Identify which cell holds the provided text, then report its [X, Y] central coordinate. 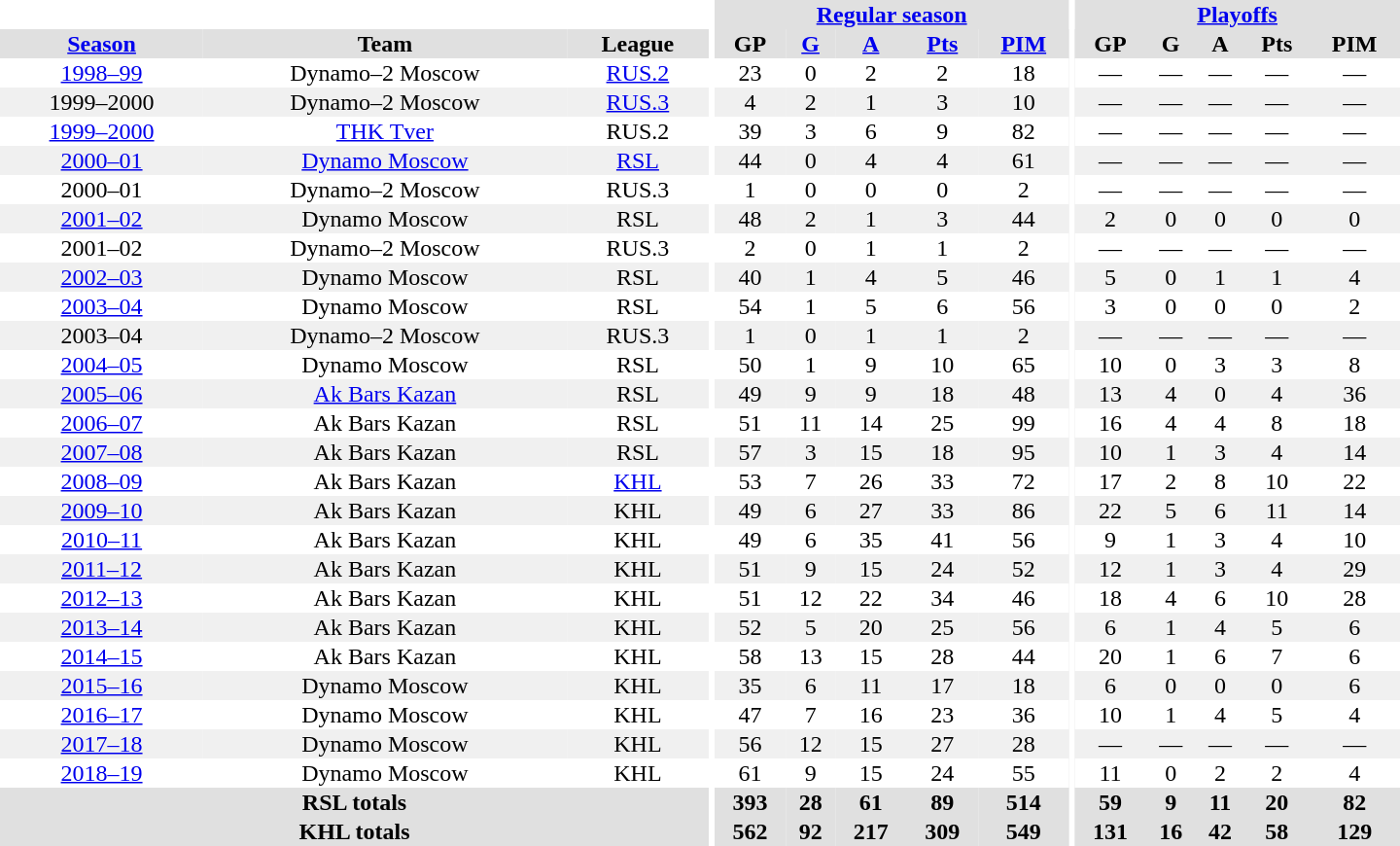
562 [751, 831]
131 [1110, 831]
26 [871, 481]
Team [385, 44]
2011–12 [101, 569]
59 [1110, 802]
393 [751, 802]
65 [1024, 365]
72 [1024, 481]
39 [751, 131]
2007–08 [101, 452]
40 [751, 277]
Regular season [892, 15]
2015–16 [101, 686]
129 [1354, 831]
KHL totals [354, 831]
2014–15 [101, 656]
2005–06 [101, 394]
2008–09 [101, 481]
53 [751, 481]
29 [1354, 569]
RSL totals [354, 802]
League [638, 44]
2018–19 [101, 773]
57 [751, 452]
86 [1024, 511]
42 [1221, 831]
217 [871, 831]
92 [811, 831]
514 [1024, 802]
2002–03 [101, 277]
2017–18 [101, 744]
THK Tver [385, 131]
95 [1024, 452]
47 [751, 715]
2010–11 [101, 540]
55 [1024, 773]
34 [943, 598]
549 [1024, 831]
99 [1024, 423]
2004–05 [101, 365]
309 [943, 831]
2016–17 [101, 715]
50 [751, 365]
1998–99 [101, 73]
54 [751, 306]
2013–14 [101, 627]
Playoffs [1237, 15]
2009–10 [101, 511]
Season [101, 44]
2006–07 [101, 423]
2012–13 [101, 598]
41 [943, 540]
89 [943, 802]
